Output the [x, y] coordinate of the center of the cell containing the given text.  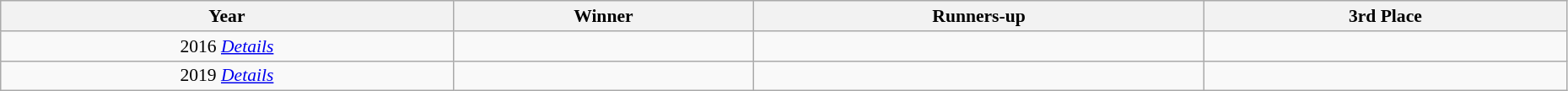
Year [227, 16]
Winner [604, 16]
2019 Details [227, 76]
2016 Details [227, 46]
Runners-up [979, 16]
3rd Place [1385, 16]
